Find where the given text appears and provide that cell's center as [x, y] coordinate. 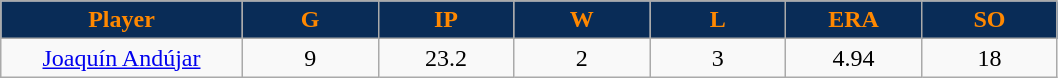
W [582, 20]
4.94 [854, 58]
2 [582, 58]
9 [310, 58]
Joaquín Andújar [122, 58]
G [310, 20]
IP [446, 20]
SO [989, 20]
18 [989, 58]
Player [122, 20]
23.2 [446, 58]
ERA [854, 20]
3 [718, 58]
L [718, 20]
